Capture the cell that displays the provided text and extract its [X, Y] central coordinate. 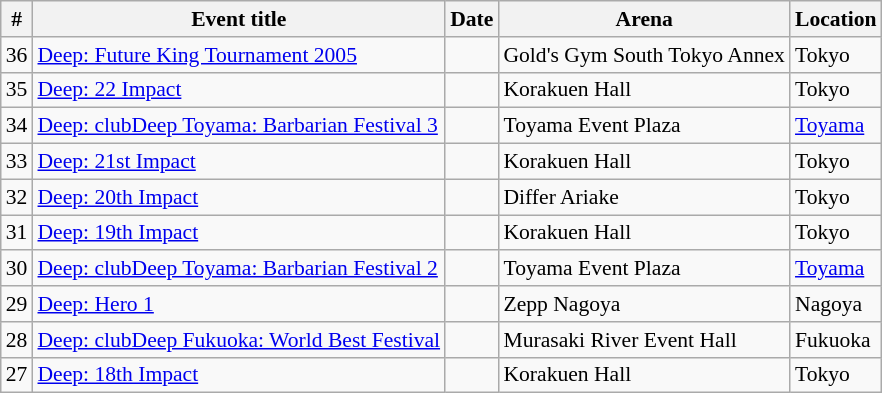
Zepp Nagoya [644, 304]
Deep: clubDeep Toyama: Barbarian Festival 2 [238, 269]
Fukuoka [836, 340]
Event title [238, 19]
32 [17, 197]
Deep: 18th Impact [238, 375]
Gold's Gym South Tokyo Annex [644, 55]
Deep: Hero 1 [238, 304]
Nagoya [836, 304]
Deep: 22 Impact [238, 90]
30 [17, 269]
27 [17, 375]
35 [17, 90]
29 [17, 304]
33 [17, 162]
36 [17, 55]
# [17, 19]
Arena [644, 19]
Deep: clubDeep Fukuoka: World Best Festival [238, 340]
Murasaki River Event Hall [644, 340]
Deep: 21st Impact [238, 162]
28 [17, 340]
Differ Ariake [644, 197]
Deep: clubDeep Toyama: Barbarian Festival 3 [238, 126]
Deep: Future King Tournament 2005 [238, 55]
Deep: 20th Impact [238, 197]
Deep: 19th Impact [238, 233]
31 [17, 233]
Date [472, 19]
34 [17, 126]
Location [836, 19]
